Output the [X, Y] coordinate of the center of the cell containing the given text.  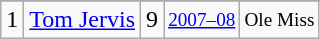
Ole Miss [280, 20]
Tom Jervis [82, 20]
9 [152, 20]
2007–08 [202, 20]
1 [12, 20]
